Provide the [X, Y] coordinate of the cell's center where the given text is located.  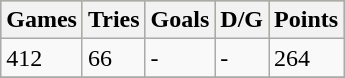
264 [306, 58]
Points [306, 20]
412 [42, 58]
Goals [180, 20]
66 [114, 58]
D/G [242, 20]
Tries [114, 20]
Games [42, 20]
